Find where the given text appears and provide that cell's center as (X, Y) coordinate. 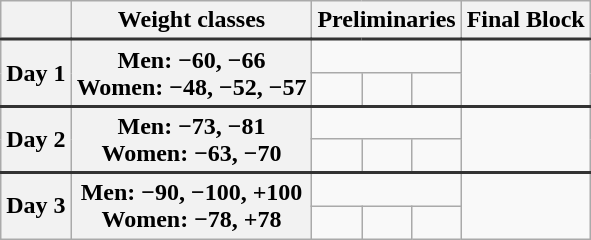
Men: −73, −81 Women: −63, −70 (192, 140)
Day 3 (36, 206)
Preliminaries (386, 20)
Day 1 (36, 74)
Weight classes (192, 20)
Men: −90, −100, +100 Women: −78, +78 (192, 206)
Final Block (526, 20)
Men: −60, −66 Women: −48, −52, −57 (192, 74)
Day 2 (36, 140)
